Capture the cell that displays the provided text and extract its [X, Y] central coordinate. 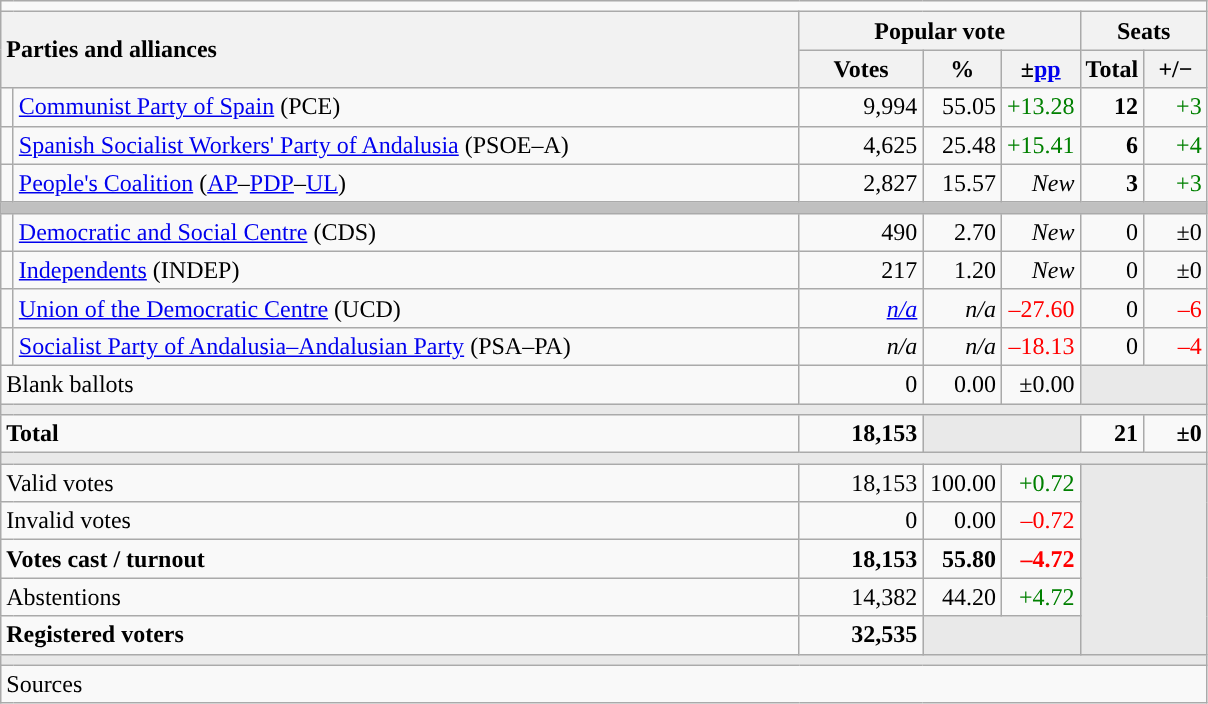
–4.72 [1040, 559]
+13.28 [1040, 107]
±pp [1040, 69]
2,827 [861, 183]
+0.72 [1040, 483]
55.05 [962, 107]
Valid votes [400, 483]
Seats [1144, 31]
1.20 [962, 270]
Spanish Socialist Workers' Party of Andalusia (PSOE–A) [406, 145]
2.70 [962, 232]
–18.13 [1040, 346]
490 [861, 232]
Registered voters [400, 635]
21 [1112, 434]
–6 [1176, 308]
Votes [861, 69]
Independents (INDEP) [406, 270]
–27.60 [1040, 308]
Invalid votes [400, 521]
100.00 [962, 483]
+/− [1176, 69]
55.80 [962, 559]
4,625 [861, 145]
Sources [604, 684]
32,535 [861, 635]
Blank ballots [400, 384]
217 [861, 270]
Abstentions [400, 597]
–4 [1176, 346]
Democratic and Social Centre (CDS) [406, 232]
12 [1112, 107]
+4 [1176, 145]
Votes cast / turnout [400, 559]
3 [1112, 183]
Parties and alliances [400, 50]
Socialist Party of Andalusia–Andalusian Party (PSA–PA) [406, 346]
Communist Party of Spain (PCE) [406, 107]
9,994 [861, 107]
15.57 [962, 183]
+15.41 [1040, 145]
+4.72 [1040, 597]
–0.72 [1040, 521]
6 [1112, 145]
Popular vote [940, 31]
People's Coalition (AP–PDP–UL) [406, 183]
Union of the Democratic Centre (UCD) [406, 308]
25.48 [962, 145]
14,382 [861, 597]
44.20 [962, 597]
% [962, 69]
±0.00 [1040, 384]
